Provide the [X, Y] coordinate of the cell's center where the given text is located.  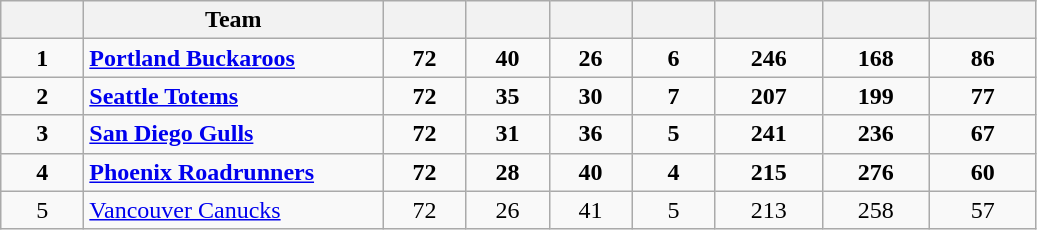
41 [590, 210]
Portland Buckaroos [234, 58]
Seattle Totems [234, 96]
36 [590, 134]
207 [768, 96]
30 [590, 96]
215 [768, 172]
Vancouver Canucks [234, 210]
213 [768, 210]
1 [42, 58]
San Diego Gulls [234, 134]
35 [508, 96]
67 [982, 134]
246 [768, 58]
6 [674, 58]
86 [982, 58]
3 [42, 134]
276 [876, 172]
Phoenix Roadrunners [234, 172]
168 [876, 58]
28 [508, 172]
258 [876, 210]
60 [982, 172]
7 [674, 96]
199 [876, 96]
2 [42, 96]
31 [508, 134]
77 [982, 96]
241 [768, 134]
236 [876, 134]
57 [982, 210]
Team [234, 20]
